Output the [X, Y] coordinate of the center of the cell containing the given text.  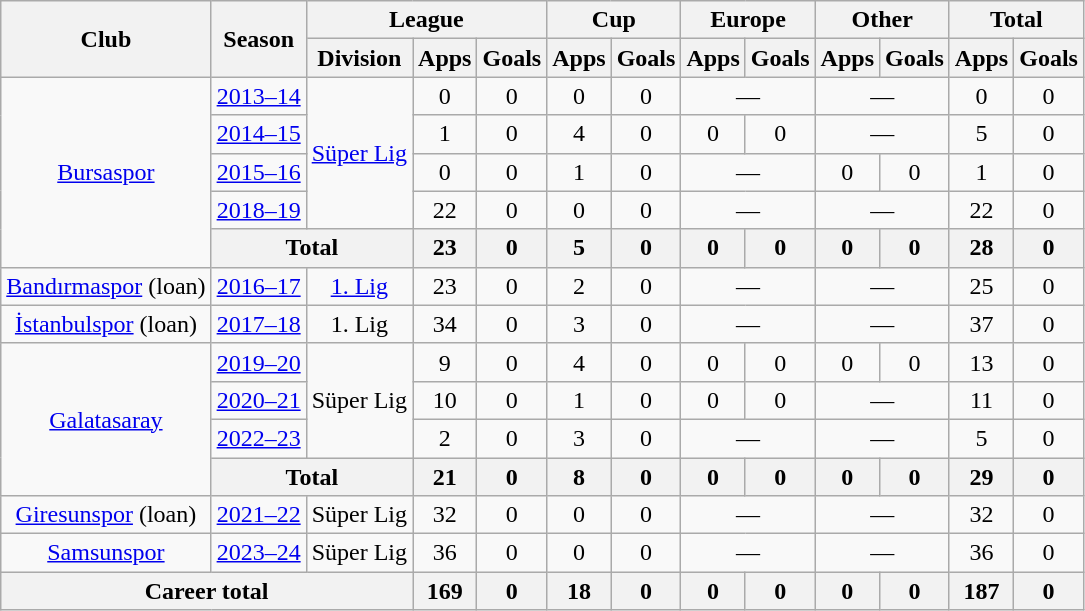
Season [258, 39]
Division [359, 58]
2013–14 [258, 96]
Bandırmaspor (loan) [106, 286]
34 [445, 324]
Bursaspor [106, 172]
21 [445, 477]
2018–19 [258, 210]
28 [981, 248]
187 [981, 591]
18 [579, 591]
2016–17 [258, 286]
2021–22 [258, 515]
Giresunspor (loan) [106, 515]
2023–24 [258, 553]
37 [981, 324]
25 [981, 286]
2020–21 [258, 400]
League [426, 20]
Galatasaray [106, 419]
Career total [207, 591]
Samsunspor [106, 553]
2015–16 [258, 172]
2019–20 [258, 362]
9 [445, 362]
2022–23 [258, 438]
11 [981, 400]
Cup [614, 20]
Europe [748, 20]
10 [445, 400]
169 [445, 591]
13 [981, 362]
29 [981, 477]
İstanbulspor (loan) [106, 324]
2017–18 [258, 324]
8 [579, 477]
Other [882, 20]
Club [106, 39]
2014–15 [258, 134]
